From the cell containing the given text, extract its center point as [x, y] coordinate. 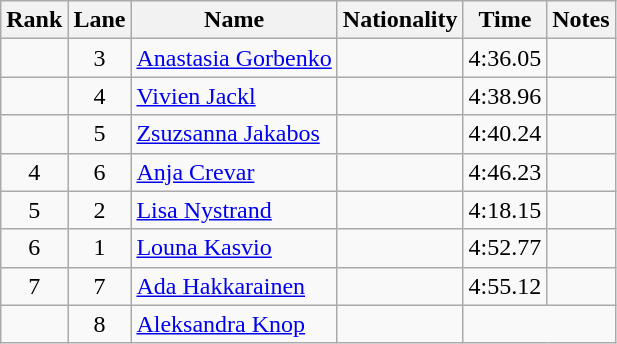
Zsuzsanna Jakabos [234, 134]
3 [100, 58]
4:38.96 [505, 96]
Rank [34, 20]
4:46.23 [505, 172]
Ada Hakkarainen [234, 286]
Anja Crevar [234, 172]
Aleksandra Knop [234, 324]
2 [100, 210]
Lane [100, 20]
4:36.05 [505, 58]
1 [100, 248]
Anastasia Gorbenko [234, 58]
8 [100, 324]
Time [505, 20]
4:40.24 [505, 134]
Name [234, 20]
Lisa Nystrand [234, 210]
Nationality [400, 20]
Notes [581, 20]
4:52.77 [505, 248]
Louna Kasvio [234, 248]
4:55.12 [505, 286]
4:18.15 [505, 210]
Vivien Jackl [234, 96]
